Return (x, y) of the center of cell containing provided text 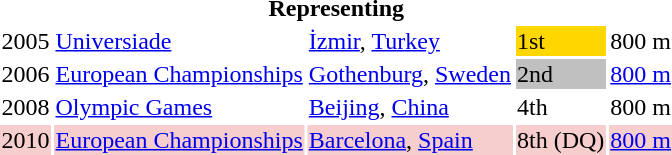
İzmir, Turkey (410, 41)
Universiade (179, 41)
8th (DQ) (561, 140)
2010 (26, 140)
Barcelona, Spain (410, 140)
Olympic Games (179, 107)
Beijing, China (410, 107)
2006 (26, 74)
1st (561, 41)
2005 (26, 41)
2nd (561, 74)
Gothenburg, Sweden (410, 74)
4th (561, 107)
2008 (26, 107)
